Identify which cell holds the provided text, then report its (X, Y) central coordinate. 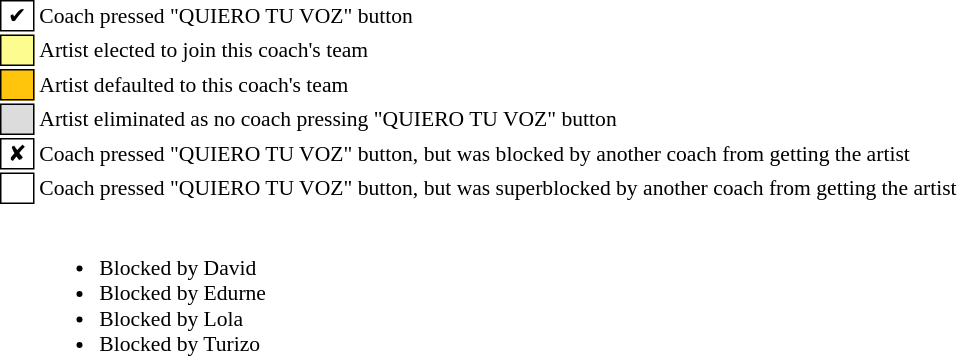
✔ (18, 16)
✘ (18, 154)
